From the cell containing the given text, extract its center point as [x, y] coordinate. 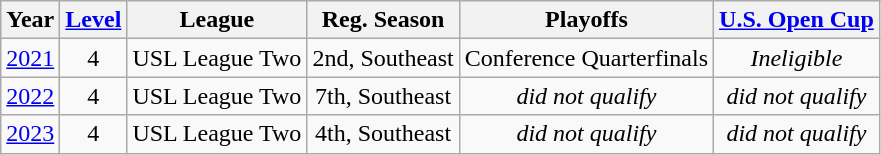
2021 [30, 58]
Reg. Season [383, 20]
4th, Southeast [383, 134]
2nd, Southeast [383, 58]
Year [30, 20]
2023 [30, 134]
7th, Southeast [383, 96]
U.S. Open Cup [797, 20]
Ineligible [797, 58]
2022 [30, 96]
League [217, 20]
Level [94, 20]
Playoffs [586, 20]
Conference Quarterfinals [586, 58]
